Search for the cell housing the specified text and yield its [x, y] center coordinate. 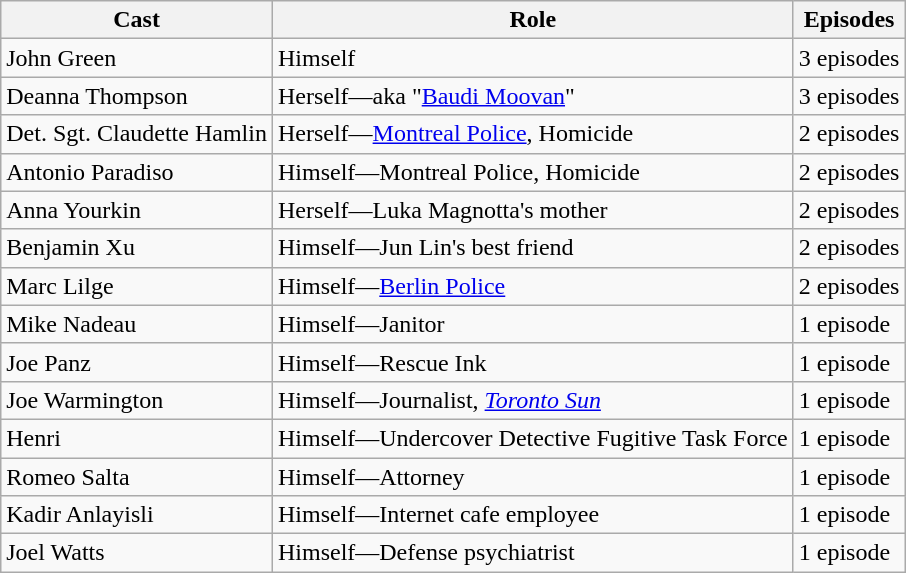
Himself—Attorney [532, 477]
Det. Sgt. Claudette Hamlin [137, 134]
Role [532, 20]
Marc Lilge [137, 286]
Himself—Berlin Police [532, 286]
Himself—Defense psychiatrist [532, 553]
Joel Watts [137, 553]
Herself—Montreal Police, Homicide [532, 134]
Himself—Jun Lin's best friend [532, 248]
John Green [137, 58]
Benjamin Xu [137, 248]
Himself—Janitor [532, 324]
Himself [532, 58]
Himself—Internet cafe employee [532, 515]
Antonio Paradiso [137, 172]
Romeo Salta [137, 477]
Kadir Anlayisli [137, 515]
Herself—aka "Baudi Moovan" [532, 96]
Himself—Undercover Detective Fugitive Task Force [532, 438]
Henri [137, 438]
Himself—Rescue Ink [532, 362]
Anna Yourkin [137, 210]
Himself—Montreal Police, Homicide [532, 172]
Joe Panz [137, 362]
Episodes [849, 20]
Deanna Thompson [137, 96]
Himself—Journalist, Toronto Sun [532, 400]
Herself—Luka Magnotta's mother [532, 210]
Mike Nadeau [137, 324]
Cast [137, 20]
Joe Warmington [137, 400]
